Determine the [x, y] coordinate at the center of the cell enclosing the given text.  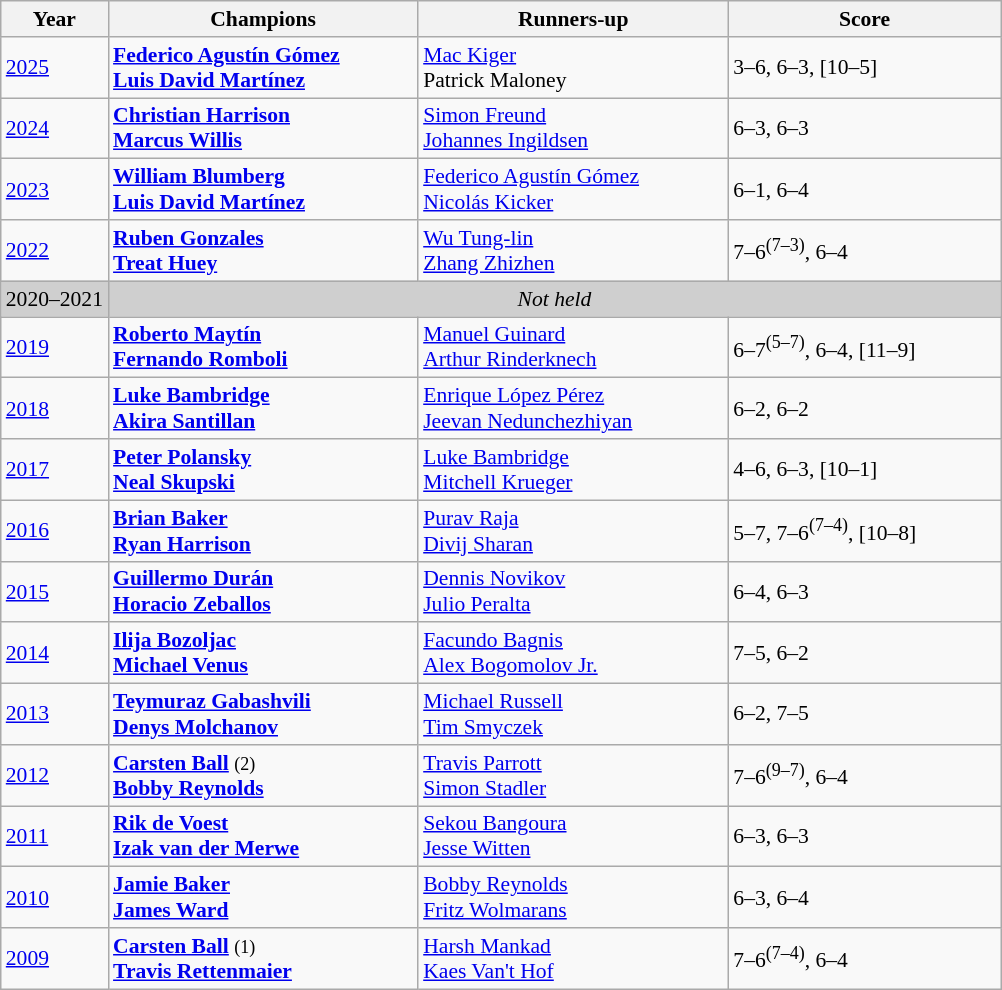
Score [864, 19]
Runners-up [573, 19]
7–6(7–4), 6–4 [864, 958]
Roberto Maytín Fernando Romboli [263, 348]
2009 [54, 958]
Rik de Voest Izak van der Merwe [263, 836]
2025 [54, 68]
Teymuraz Gabashvili Denys Molchanov [263, 714]
Simon Freund Johannes Ingildsen [573, 128]
2012 [54, 776]
Ruben Gonzales Treat Huey [263, 250]
Harsh Mankad Kaes Van't Hof [573, 958]
6–2, 7–5 [864, 714]
2018 [54, 408]
Year [54, 19]
2017 [54, 470]
3–6, 6–3, [10–5] [864, 68]
4–6, 6–3, [10–1] [864, 470]
Guillermo Durán Horacio Zeballos [263, 592]
6–7(5–7), 6–4, [11–9] [864, 348]
Wu Tung-lin Zhang Zhizhen [573, 250]
Michael Russell Tim Smyczek [573, 714]
Brian Baker Ryan Harrison [263, 530]
Peter Polansky Neal Skupski [263, 470]
Sekou Bangoura Jesse Witten [573, 836]
2010 [54, 898]
Carsten Ball (1) Travis Rettenmaier [263, 958]
6–4, 6–3 [864, 592]
Ilija Bozoljac Michael Venus [263, 654]
Purav Raja Divij Sharan [573, 530]
2019 [54, 348]
Mac Kiger Patrick Maloney [573, 68]
2016 [54, 530]
6–3, 6–4 [864, 898]
6–1, 6–4 [864, 190]
7–6(7–3), 6–4 [864, 250]
Facundo Bagnis Alex Bogomolov Jr. [573, 654]
2014 [54, 654]
William Blumberg Luis David Martínez [263, 190]
Not held [554, 299]
7–5, 6–2 [864, 654]
2013 [54, 714]
6–2, 6–2 [864, 408]
Carsten Ball (2) Bobby Reynolds [263, 776]
2022 [54, 250]
Bobby Reynolds Fritz Wolmarans [573, 898]
7–6(9–7), 6–4 [864, 776]
2020–2021 [54, 299]
Luke Bambridge Akira Santillan [263, 408]
Travis Parrott Simon Stadler [573, 776]
2015 [54, 592]
Federico Agustín Gómez Luis David Martínez [263, 68]
Christian Harrison Marcus Willis [263, 128]
Manuel Guinard Arthur Rinderknech [573, 348]
5–7, 7–6(7–4), [10–8] [864, 530]
Champions [263, 19]
2011 [54, 836]
Federico Agustín Gómez Nicolás Kicker [573, 190]
Dennis Novikov Julio Peralta [573, 592]
Jamie Baker James Ward [263, 898]
2024 [54, 128]
2023 [54, 190]
Luke Bambridge Mitchell Krueger [573, 470]
Enrique López Pérez Jeevan Nedunchezhiyan [573, 408]
